Pinpoint the cell where the given text exists, returning its (X, Y) midpoint coordinate. 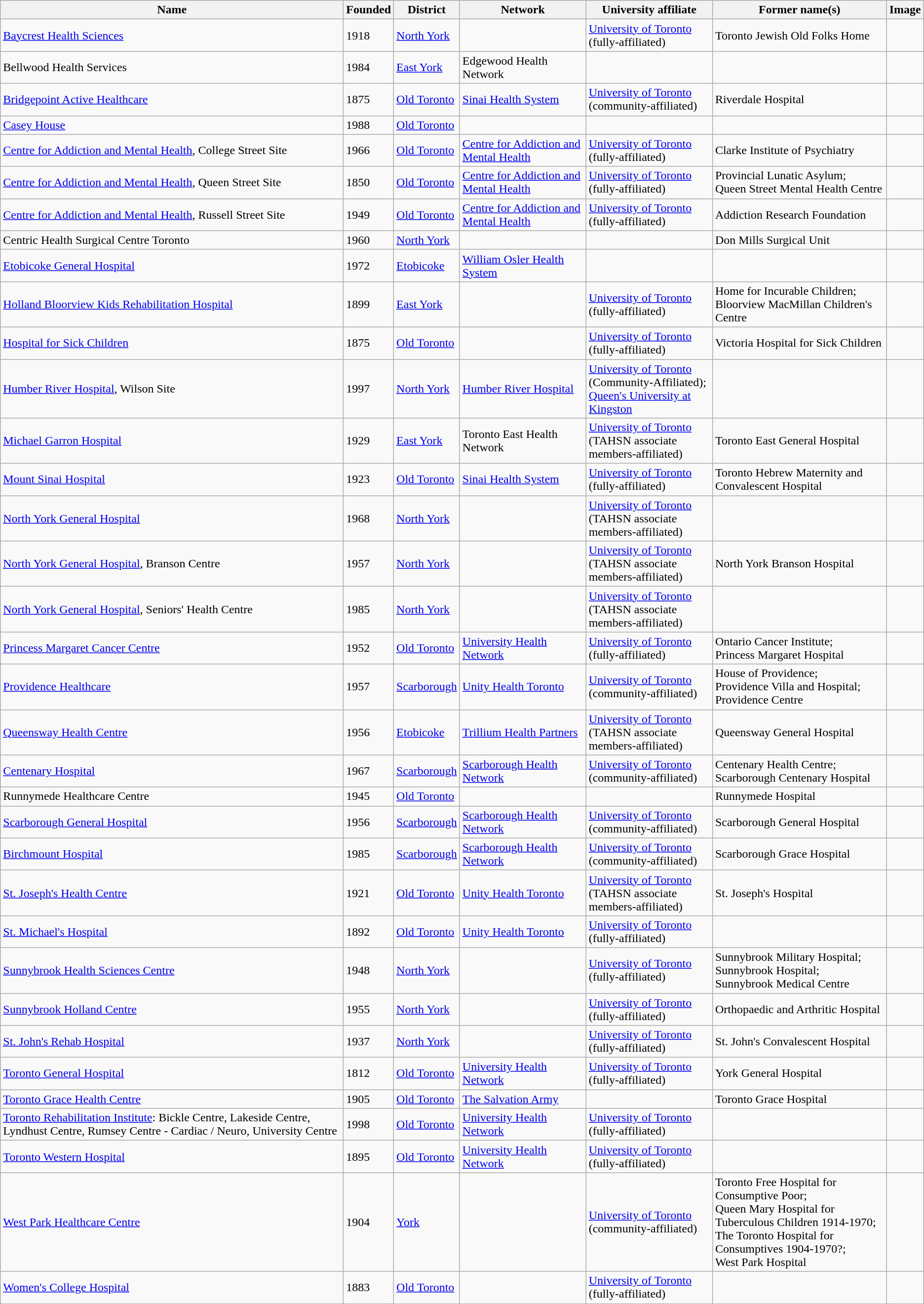
Centre for Addiction and Mental Health, College Street Site (172, 150)
1968 (369, 518)
Orthopaedic and Arthritic Hospital (800, 1009)
1945 (369, 796)
Centenary Hospital (172, 771)
1895 (369, 1156)
Baycrest Health Sciences (172, 36)
1998 (369, 1125)
Former name(s) (800, 10)
House of Providence;Providence Villa and Hospital;Providence Centre (800, 687)
1812 (369, 1073)
Founded (369, 10)
District (427, 10)
Toronto Western Hospital (172, 1156)
St. John's Convalescent Hospital (800, 1042)
1929 (369, 441)
Women's College Hospital (172, 1288)
1905 (369, 1099)
1949 (369, 214)
St. John's Rehab Hospital (172, 1042)
The Salvation Army (523, 1099)
Name (172, 10)
1988 (369, 125)
1967 (369, 771)
St. Michael's Hospital (172, 931)
1960 (369, 240)
Toronto General Hospital (172, 1073)
Network (523, 10)
Centre for Addiction and Mental Health, Queen Street Site (172, 183)
1952 (369, 648)
Toronto Grace Hospital (800, 1099)
1923 (369, 480)
Queensway Health Centre (172, 732)
William Osler Health System (523, 266)
1921 (369, 893)
Trillium Health Partners (523, 732)
North York General Hospital (172, 518)
York (427, 1222)
1997 (369, 389)
North York Branson Hospital (800, 564)
Toronto Rehabilitation Institute: Bickle Centre, Lakeside Centre, Lyndhust Centre, Rumsey Centre - Cardiac / Neuro, University Centre (172, 1125)
Riverdale Hospital (800, 100)
Casey House (172, 125)
Clarke Institute of Psychiatry (800, 150)
Victoria Hospital for Sick Children (800, 343)
Runnymede Hospital (800, 796)
Centric Health Surgical Centre Toronto (172, 240)
Addiction Research Foundation (800, 214)
West Park Healthcare Centre (172, 1222)
Scarborough Grace Hospital (800, 854)
Toronto East General Hospital (800, 441)
Humber River Hospital, Wilson Site (172, 389)
Sunnybrook Military Hospital;Sunnybrook Hospital;Sunnybrook Medical Centre (800, 970)
1948 (369, 970)
Centenary Health Centre;Scarborough Centenary Hospital (800, 771)
1899 (369, 304)
Mount Sinai Hospital (172, 480)
Sunnybrook Holland Centre (172, 1009)
Toronto Grace Health Centre (172, 1099)
University of Toronto(Community-Affiliated);Queen's University at Kingston (649, 389)
Home for Incurable Children;Bloorview MacMillan Children's Centre (800, 304)
1937 (369, 1042)
North York General Hospital, Branson Centre (172, 564)
1984 (369, 67)
Runnymede Healthcare Centre (172, 796)
Toronto Jewish Old Folks Home (800, 36)
North York General Hospital, Seniors' Health Centre (172, 609)
1883 (369, 1288)
Edgewood Health Network (523, 67)
Toronto East Health Network (523, 441)
St. Joseph's Hospital (800, 893)
Etobicoke General Hospital (172, 266)
Queensway General Hospital (800, 732)
Providence Healthcare (172, 687)
1918 (369, 36)
York General Hospital (800, 1073)
Holland Bloorview Kids Rehabilitation Hospital (172, 304)
1955 (369, 1009)
Bridgepoint Active Healthcare (172, 100)
Toronto Hebrew Maternity and Convalescent Hospital (800, 480)
Sunnybrook Health Sciences Centre (172, 970)
Ontario Cancer Institute;Princess Margaret Hospital (800, 648)
Humber River Hospital (523, 389)
1966 (369, 150)
Hospital for Sick Children (172, 343)
Princess Margaret Cancer Centre (172, 648)
Provincial Lunatic Asylum;Queen Street Mental Health Centre (800, 183)
Centre for Addiction and Mental Health, Russell Street Site (172, 214)
Don Mills Surgical Unit (800, 240)
University affiliate (649, 10)
1892 (369, 931)
1972 (369, 266)
Michael Garron Hospital (172, 441)
Birchmount Hospital (172, 854)
Bellwood Health Services (172, 67)
1850 (369, 183)
1904 (369, 1222)
St. Joseph's Health Centre (172, 893)
Image (905, 10)
